Determine the (X, Y) coordinate at the center of the cell enclosing the given text.  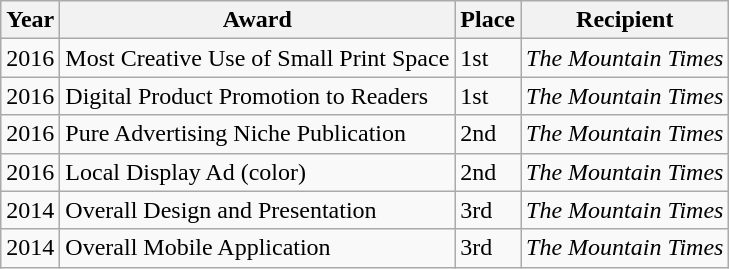
Digital Product Promotion to Readers (258, 96)
Recipient (625, 20)
Pure Advertising Niche Publication (258, 134)
Local Display Ad (color) (258, 172)
Most Creative Use of Small Print Space (258, 58)
Overall Design and Presentation (258, 210)
Year (30, 20)
Award (258, 20)
Overall Mobile Application (258, 248)
Place (488, 20)
